Provide the [X, Y] coordinate of the cell's center where the given text is located.  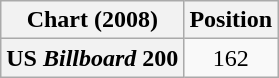
Position [231, 20]
162 [231, 58]
US Billboard 200 [92, 58]
Chart (2008) [92, 20]
